Capture the cell that displays the provided text and extract its (x, y) central coordinate. 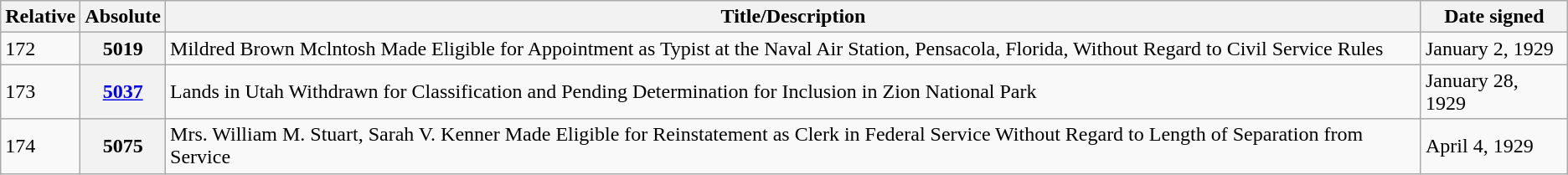
Mildred Brown Mclntosh Made Eligible for Appointment as Typist at the Naval Air Station, Pensacola, Florida, Without Regard to Civil Service Rules (794, 49)
January 28, 1929 (1494, 92)
5037 (123, 92)
172 (40, 49)
Absolute (123, 17)
Lands in Utah Withdrawn for Classification and Pending Determination for Inclusion in Zion National Park (794, 92)
April 4, 1929 (1494, 146)
173 (40, 92)
5075 (123, 146)
174 (40, 146)
Date signed (1494, 17)
Title/Description (794, 17)
5019 (123, 49)
January 2, 1929 (1494, 49)
Relative (40, 17)
